Extract the (X, Y) coordinate from the center of the cell holding the provided text.  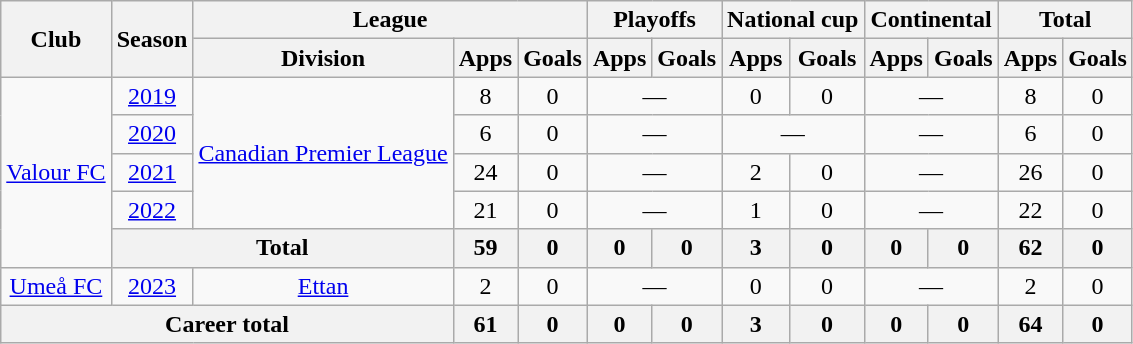
2020 (152, 134)
64 (1030, 324)
2019 (152, 96)
National cup (793, 20)
59 (485, 248)
Umeå FC (56, 286)
Playoffs (654, 20)
21 (485, 210)
Season (152, 39)
League (390, 20)
Division (323, 58)
Canadian Premier League (323, 153)
1 (756, 210)
Valour FC (56, 172)
22 (1030, 210)
62 (1030, 248)
Club (56, 39)
Continental (931, 20)
2022 (152, 210)
24 (485, 172)
61 (485, 324)
Ettan (323, 286)
Career total (227, 324)
2021 (152, 172)
26 (1030, 172)
2023 (152, 286)
